From the cell containing the given text, extract its center point as [x, y] coordinate. 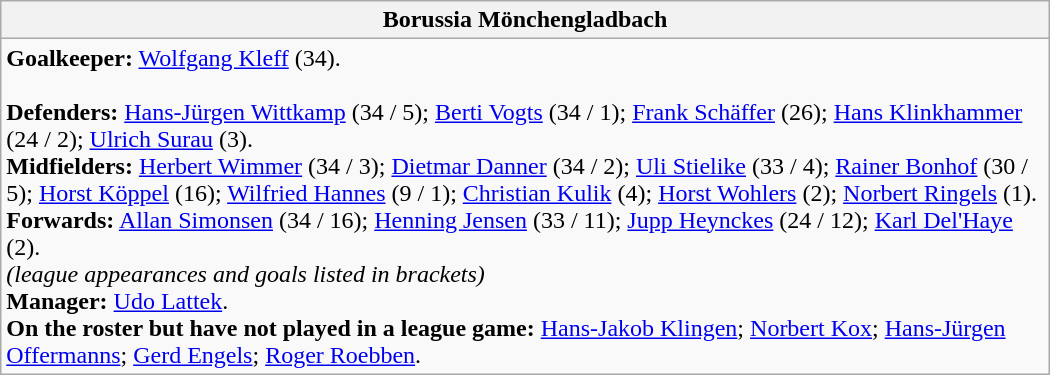
Borussia Mönchengladbach [525, 20]
